Scan for the cell matching the given text and deliver its (x, y) coordinate at center. 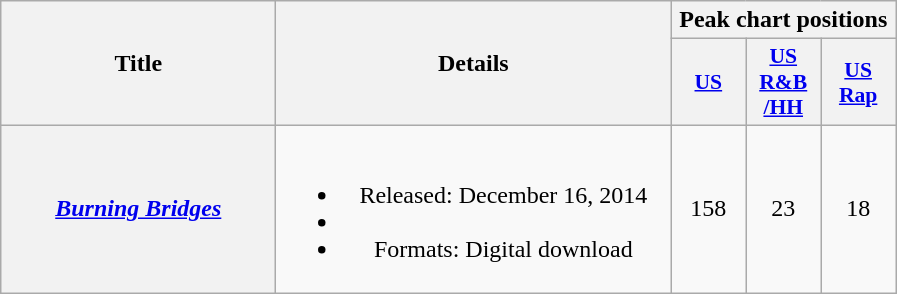
Burning Bridges (138, 208)
Details (474, 64)
US (708, 82)
USR&B/HH (784, 82)
158 (708, 208)
Title (138, 64)
Peak chart positions (784, 20)
Released: December 16, 2014Formats: Digital download (474, 208)
23 (784, 208)
18 (858, 208)
USRap (858, 82)
